Provide the (X, Y) coordinate of the cell's center where the given text is located.  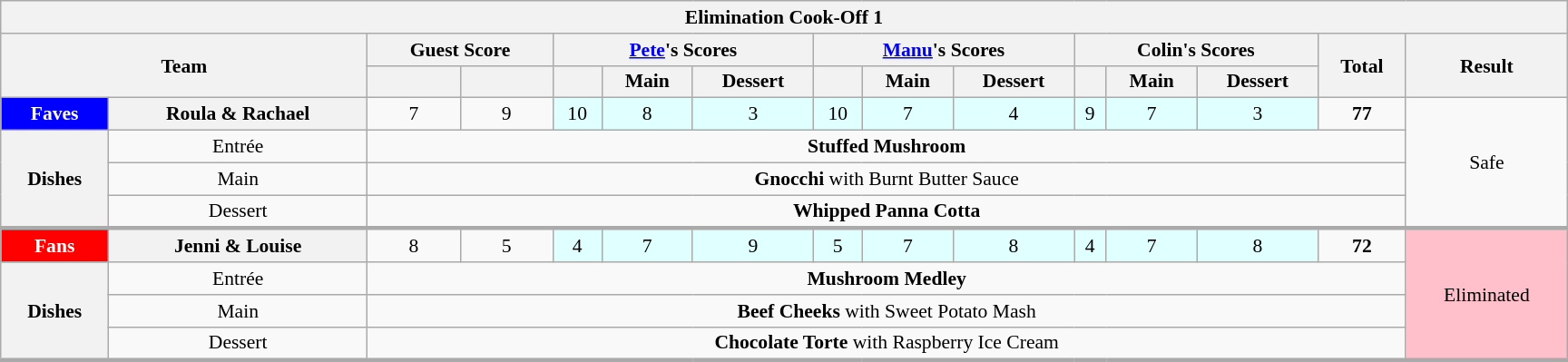
Eliminated (1486, 295)
Total (1361, 65)
77 (1361, 114)
Mushroom Medley (887, 279)
Roula & Rachael (238, 114)
Chocolate Torte with Raspberry Ice Cream (887, 343)
Beef Cheeks with Sweet Potato Mash (887, 311)
72 (1361, 245)
Safe (1486, 163)
Jenni & Louise (238, 245)
Manu's Scores (944, 50)
Gnocchi with Burnt Butter Sauce (887, 179)
Whipped Panna Cotta (887, 212)
Elimination Cook-Off 1 (784, 17)
Pete's Scores (682, 50)
Faves (54, 114)
Team (184, 65)
Result (1486, 65)
Colin's Scores (1196, 50)
Fans (54, 245)
Guest Score (460, 50)
Stuffed Mushroom (887, 147)
